Extract the (x, y) coordinate from the center of the cell holding the provided text.  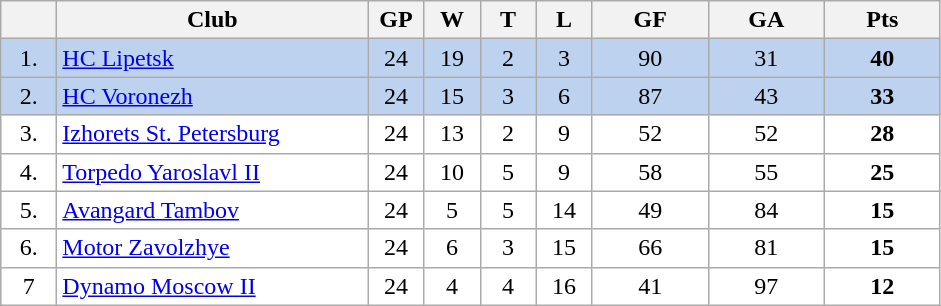
40 (882, 58)
GA (766, 20)
87 (650, 96)
14 (564, 210)
81 (766, 248)
55 (766, 172)
97 (766, 286)
HC Voronezh (212, 96)
66 (650, 248)
12 (882, 286)
7 (29, 286)
Izhorets St. Petersburg (212, 134)
33 (882, 96)
28 (882, 134)
HC Lipetsk (212, 58)
Club (212, 20)
4. (29, 172)
90 (650, 58)
16 (564, 286)
58 (650, 172)
W (452, 20)
1. (29, 58)
GP (396, 20)
19 (452, 58)
10 (452, 172)
84 (766, 210)
T (508, 20)
Pts (882, 20)
Torpedo Yaroslavl II (212, 172)
43 (766, 96)
6. (29, 248)
25 (882, 172)
5. (29, 210)
Motor Zavolzhye (212, 248)
Dynamo Moscow II (212, 286)
GF (650, 20)
3. (29, 134)
31 (766, 58)
2. (29, 96)
Avangard Tambov (212, 210)
41 (650, 286)
13 (452, 134)
49 (650, 210)
L (564, 20)
